Locate the cell with the specified text and output its (x, y) center coordinate. 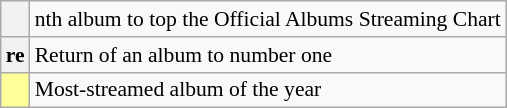
nth album to top the Official Albums Streaming Chart (268, 19)
re (16, 55)
Return of an album to number one (268, 55)
Most-streamed album of the year (268, 90)
